Output the [x, y] coordinate of the center of the cell containing the given text.  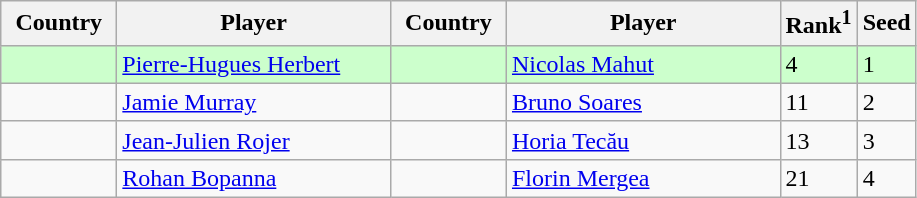
3 [886, 140]
Rohan Bopanna [254, 178]
Pierre-Hugues Herbert [254, 64]
11 [818, 102]
Bruno Soares [643, 102]
Jean-Julien Rojer [254, 140]
Horia Tecău [643, 140]
Jamie Murray [254, 102]
2 [886, 102]
Seed [886, 24]
21 [818, 178]
Nicolas Mahut [643, 64]
Florin Mergea [643, 178]
13 [818, 140]
Rank1 [818, 24]
1 [886, 64]
